Scan for the cell matching the given text and deliver its [x, y] coordinate at center. 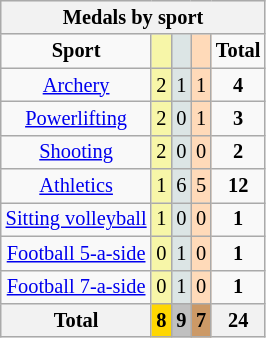
8 [161, 320]
4 [238, 85]
9 [181, 320]
Football 7-a-side [76, 287]
Powerlifting [76, 118]
Sitting volleyball [76, 219]
Shooting [76, 152]
3 [238, 118]
Athletics [76, 186]
5 [201, 186]
6 [181, 186]
7 [201, 320]
24 [238, 320]
Sport [76, 51]
Football 5-a-side [76, 253]
12 [238, 186]
Medals by sport [133, 17]
Archery [76, 85]
